Search for the cell housing the specified text and yield its [x, y] center coordinate. 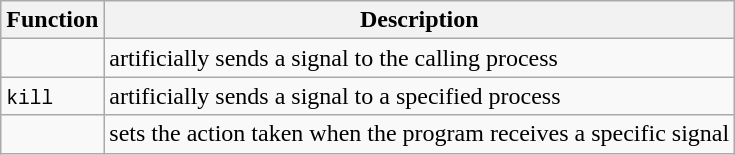
artificially sends a signal to a specified process [420, 96]
kill [52, 96]
sets the action taken when the program receives a specific signal [420, 134]
Description [420, 20]
artificially sends a signal to the calling process [420, 58]
Function [52, 20]
